From the cell containing the given text, extract its center point as (X, Y) coordinate. 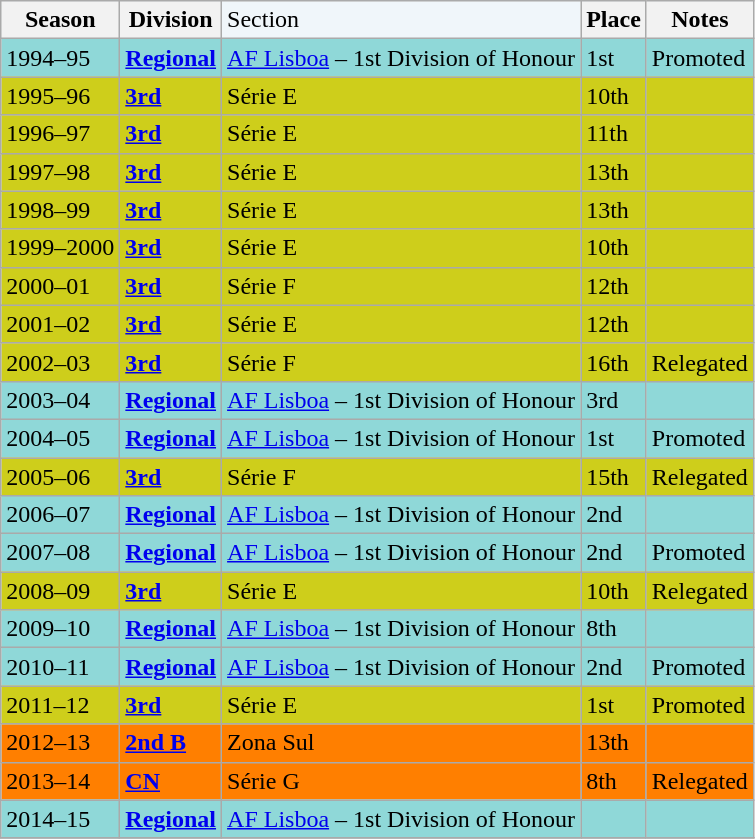
2003–04 (60, 400)
Place (614, 20)
2012–13 (60, 743)
1999–2000 (60, 248)
15th (614, 477)
2008–09 (60, 591)
2007–08 (60, 553)
2004–05 (60, 438)
CN (171, 781)
Zona Sul (402, 743)
2011–12 (60, 705)
2005–06 (60, 477)
2009–10 (60, 629)
2001–02 (60, 324)
16th (614, 362)
2010–11 (60, 667)
2006–07 (60, 515)
1998–99 (60, 210)
2nd B (171, 743)
Série G (402, 781)
1995–96 (60, 96)
2000–01 (60, 286)
Notes (700, 20)
Season (60, 20)
1994–95 (60, 58)
2002–03 (60, 362)
Section (402, 20)
2014–15 (60, 819)
1997–98 (60, 172)
Division (171, 20)
2013–14 (60, 781)
1996–97 (60, 134)
11th (614, 134)
